Locate the cell with the specified text and output its (x, y) center coordinate. 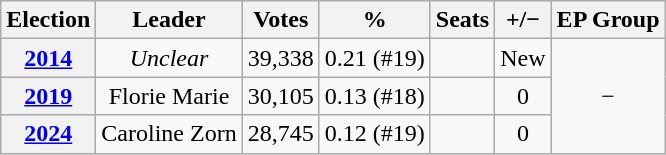
Florie Marie (169, 96)
39,338 (280, 58)
Leader (169, 20)
− (608, 96)
+/− (523, 20)
0.21 (#19) (374, 58)
0.13 (#18) (374, 96)
% (374, 20)
2024 (48, 134)
New (523, 58)
28,745 (280, 134)
EP Group (608, 20)
0.12 (#19) (374, 134)
2014 (48, 58)
Votes (280, 20)
2019 (48, 96)
Seats (462, 20)
Caroline Zorn (169, 134)
Unclear (169, 58)
30,105 (280, 96)
Election (48, 20)
